Determine the [X, Y] coordinate at the center of the cell enclosing the given text.  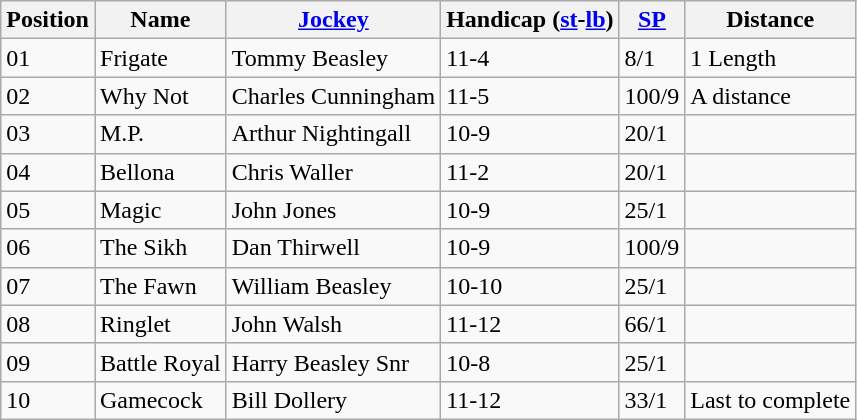
10-10 [530, 286]
John Jones [333, 210]
William Beasley [333, 286]
Charles Cunningham [333, 96]
Bill Dollery [333, 400]
08 [48, 324]
66/1 [652, 324]
Magic [160, 210]
8/1 [652, 58]
Position [48, 20]
Gamecock [160, 400]
07 [48, 286]
33/1 [652, 400]
Harry Beasley Snr [333, 362]
Ringlet [160, 324]
Jockey [333, 20]
11-5 [530, 96]
10-8 [530, 362]
Battle Royal [160, 362]
Arthur Nightingall [333, 134]
09 [48, 362]
Name [160, 20]
11-2 [530, 172]
Handicap (st-lb) [530, 20]
Dan Thirwell [333, 248]
Last to complete [770, 400]
John Walsh [333, 324]
06 [48, 248]
Tommy Beasley [333, 58]
03 [48, 134]
Chris Waller [333, 172]
Why Not [160, 96]
SP [652, 20]
01 [48, 58]
02 [48, 96]
11-4 [530, 58]
Frigate [160, 58]
The Sikh [160, 248]
The Fawn [160, 286]
Bellona [160, 172]
10 [48, 400]
M.P. [160, 134]
Distance [770, 20]
1 Length [770, 58]
05 [48, 210]
04 [48, 172]
A distance [770, 96]
